Return the [X, Y] coordinate for the center point of the cell that contains the specified text.  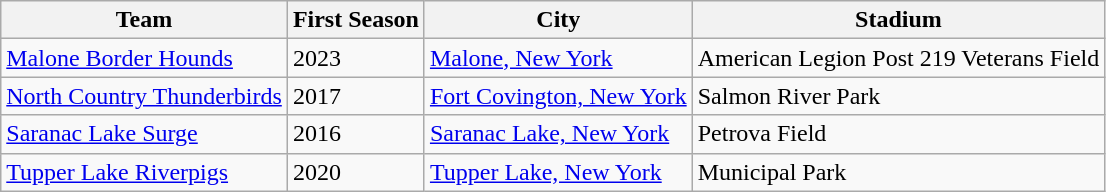
2016 [356, 134]
Tupper Lake Riverpigs [144, 172]
American Legion Post 219 Veterans Field [898, 58]
North Country Thunderbirds [144, 96]
Team [144, 20]
Saranac Lake Surge [144, 134]
2017 [356, 96]
Malone Border Hounds [144, 58]
Saranac Lake, New York [558, 134]
City [558, 20]
Stadium [898, 20]
Municipal Park [898, 172]
2023 [356, 58]
Petrova Field [898, 134]
Salmon River Park [898, 96]
Tupper Lake, New York [558, 172]
Malone, New York [558, 58]
First Season [356, 20]
Fort Covington, New York [558, 96]
2020 [356, 172]
